From the cell containing the given text, extract its center point as [X, Y] coordinate. 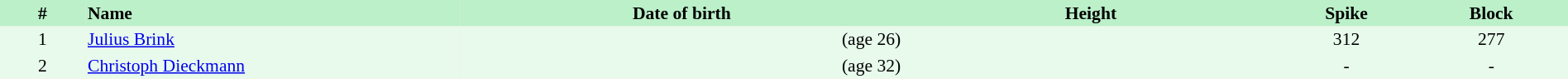
Block [1491, 13]
Christoph Dieckmann [273, 66]
1 [43, 40]
277 [1491, 40]
Name [273, 13]
Julius Brink [273, 40]
312 [1346, 40]
# [43, 13]
Spike [1346, 13]
Date of birth [681, 13]
(age 32) [681, 66]
2 [43, 66]
Height [1090, 13]
(age 26) [681, 40]
